Provide the [x, y] coordinate of the cell's center where the given text is located.  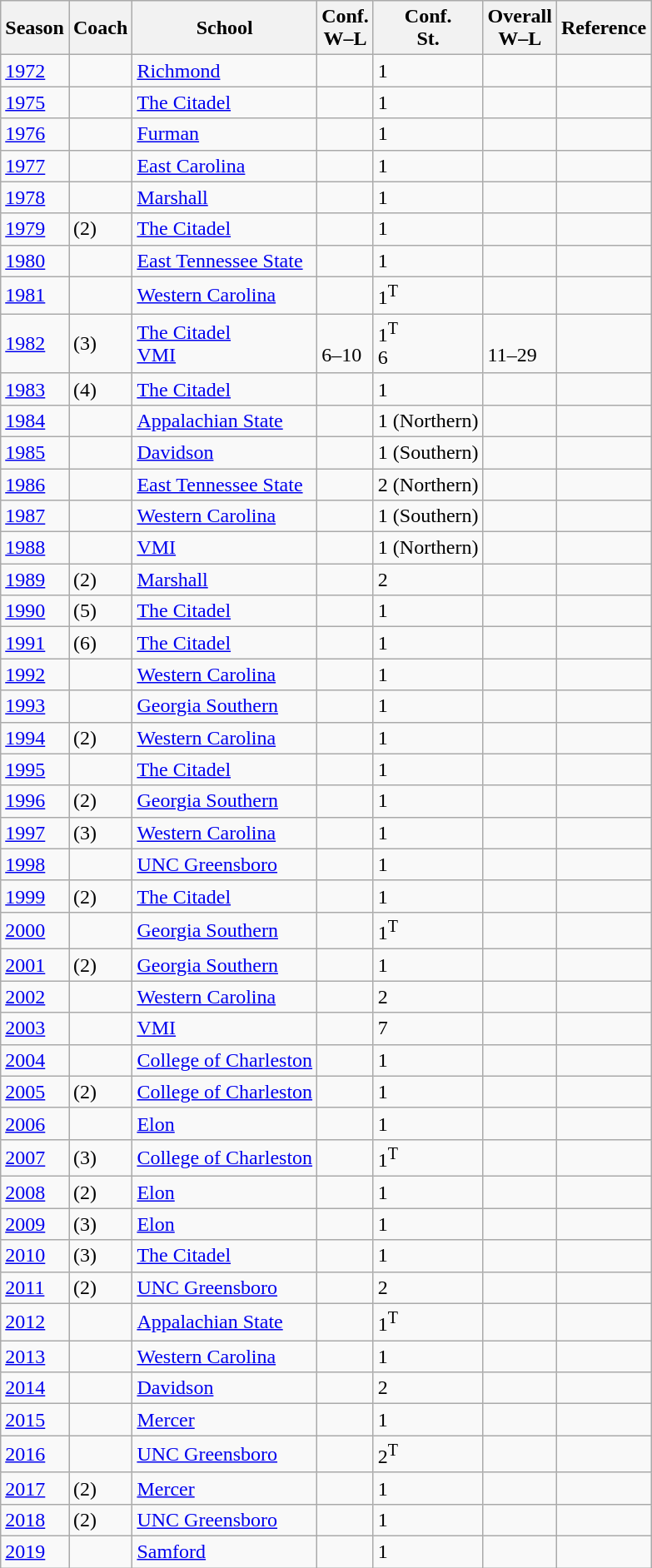
2013 [35, 1356]
2009 [35, 1224]
1997 [35, 833]
1982 [35, 344]
1995 [35, 769]
1980 [35, 261]
2004 [35, 1060]
Reference [603, 28]
2017 [35, 1488]
1979 [35, 229]
1975 [35, 102]
(5) [100, 611]
2016 [35, 1454]
School [225, 28]
1984 [35, 421]
2 (Northern) [428, 485]
1976 [35, 134]
2012 [35, 1322]
East Carolina [225, 166]
2001 [35, 965]
2010 [35, 1256]
1990 [35, 611]
1985 [35, 452]
Season [35, 28]
2000 [35, 931]
1992 [35, 674]
The CitadelVMI [225, 344]
2007 [35, 1157]
2008 [35, 1192]
2014 [35, 1388]
2006 [35, 1123]
2003 [35, 1028]
Richmond [225, 71]
2011 [35, 1287]
OverallW–L [520, 28]
1986 [35, 485]
2015 [35, 1420]
2002 [35, 997]
1T6 [428, 344]
1991 [35, 643]
Conf.St. [428, 28]
1994 [35, 738]
1996 [35, 801]
1988 [35, 548]
2019 [35, 1552]
(4) [100, 389]
2T [428, 1454]
Coach [100, 28]
1972 [35, 71]
2018 [35, 1521]
1987 [35, 516]
1999 [35, 896]
1993 [35, 706]
1981 [35, 295]
(6) [100, 643]
11–29 [520, 344]
6–10 [346, 344]
7 [428, 1028]
Conf.W–L [346, 28]
2005 [35, 1092]
1998 [35, 864]
Furman [225, 134]
1983 [35, 389]
Samford [225, 1552]
1977 [35, 166]
1978 [35, 197]
1989 [35, 580]
